Return the (X, Y) coordinate for the center point of the cell that contains the specified text.  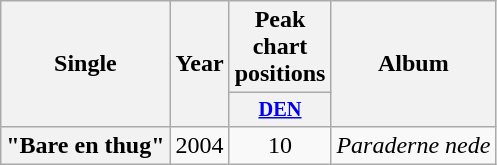
Year (200, 64)
2004 (200, 145)
Paraderne nede (414, 145)
"Bare en thug" (86, 145)
10 (280, 145)
Album (414, 64)
Single (86, 64)
Peak chart positions (280, 47)
DEN (280, 110)
